Output the (X, Y) coordinate of the center of the cell containing the given text.  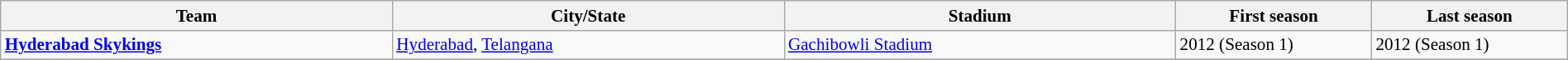
Hyderabad, Telangana (588, 45)
Stadium (980, 15)
Last season (1469, 15)
Hyderabad Skykings (197, 45)
City/State (588, 15)
First season (1274, 15)
Gachibowli Stadium (980, 45)
Team (197, 15)
